Return the [x, y] coordinate for the center point of the cell that contains the specified text.  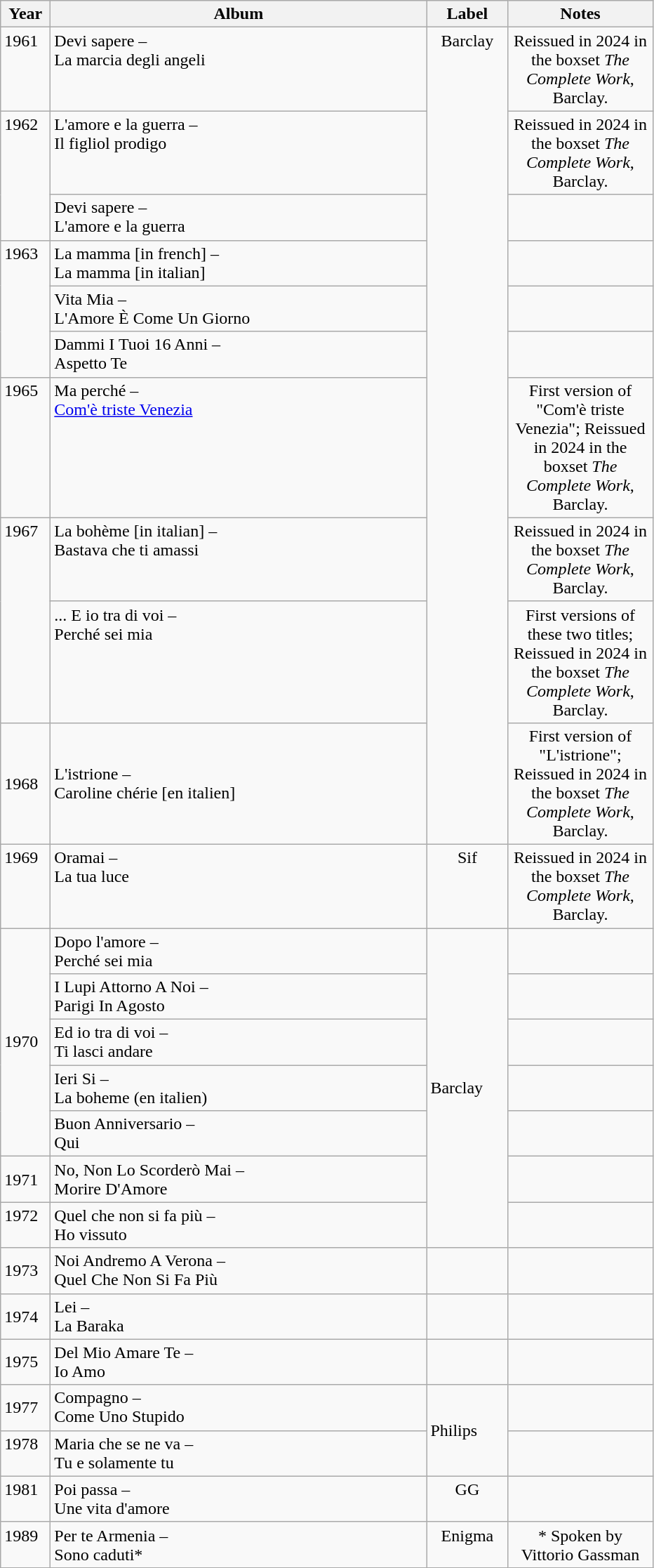
Ma perché –Com'è triste Venezia [239, 447]
Maria che se ne va –Tu e solamente tu [239, 1454]
Compagno –Come Uno Stupido [239, 1407]
* Spoken by Vittorio Gassman [580, 1545]
1961 [25, 69]
Dammi I Tuoi 16 Anni –Aspetto Te [239, 354]
Year [25, 14]
GG [467, 1498]
1973 [25, 1271]
1977 [25, 1407]
First version of "L'istrione"; Reissued in 2024 in the boxset The Complete Work, Barclay. [580, 784]
Quel che non si fa più –Ho vissuto [239, 1225]
Vita Mia –L'Amore È Come Un Giorno [239, 309]
1989 [25, 1545]
La mamma [in french] –La mamma [in italian] [239, 263]
1972 [25, 1225]
Dopo l'amore –Perché sei mia [239, 951]
First versions of these two titles; Reissued in 2024 in the boxset The Complete Work, Barclay. [580, 661]
La bohème [in italian] –Bastava che ti amassi [239, 559]
I Lupi Attorno A Noi –Parigi In Agosto [239, 997]
No, Non Lo Scorderò Mai –Morire D'Amore [239, 1180]
1968 [25, 784]
Ieri Si –La boheme (en italien) [239, 1088]
1971 [25, 1180]
Devi sapere –La marcia degli angeli [239, 69]
1963 [25, 309]
Ed io tra di voi –Ti lasci andare [239, 1042]
Philips [467, 1430]
Per te Armenia –Sono caduti* [239, 1545]
Devi sapere –L'amore e la guerra [239, 218]
1965 [25, 447]
Poi passa –Une vita d'amore [239, 1498]
Noi Andremo A Verona –Quel Che Non Si Fa Più [239, 1271]
Enigma [467, 1545]
Notes [580, 14]
L'istrione –Caroline chérie [en italien] [239, 784]
Album [239, 14]
1969 [25, 886]
Sif [467, 886]
1981 [25, 1498]
Oramai –La tua luce [239, 886]
Buon Anniversario –Qui [239, 1133]
1970 [25, 1042]
L'amore e la guerra –Il figliol prodigo [239, 153]
First version of "Com'è triste Venezia"; Reissued in 2024 in the boxset The Complete Work, Barclay. [580, 447]
1967 [25, 620]
1962 [25, 176]
1975 [25, 1362]
1974 [25, 1316]
... E io tra di voi –Perché sei mia [239, 661]
Lei –La Baraka [239, 1316]
Label [467, 14]
Del Mio Amare Te –Io Amo [239, 1362]
1978 [25, 1454]
